Search for the cell housing the specified text and yield its [x, y] center coordinate. 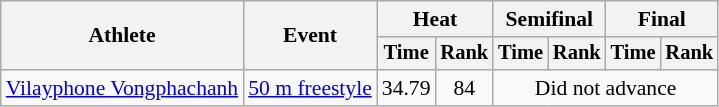
Final [662, 19]
50 m freestyle [310, 88]
Semifinal [549, 19]
Event [310, 36]
84 [465, 88]
Heat [435, 19]
Did not advance [606, 88]
Vilayphone Vongphachanh [122, 88]
Athlete [122, 36]
34.79 [406, 88]
